Determine the [x, y] coordinate at the center of the cell enclosing the given text.  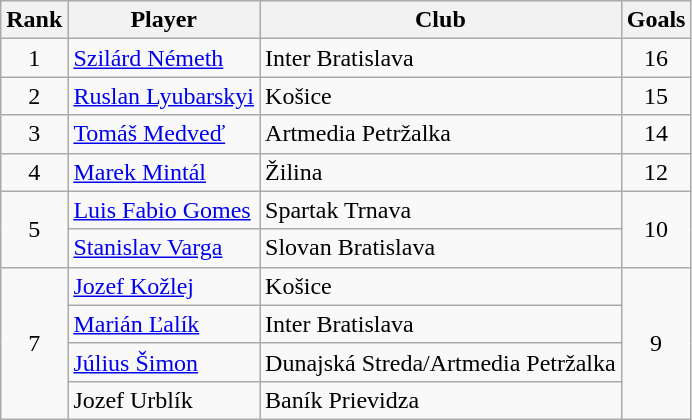
14 [656, 134]
4 [34, 172]
15 [656, 96]
Goals [656, 20]
Jozef Urblík [164, 400]
Artmedia Petržalka [441, 134]
9 [656, 343]
Szilárd Németh [164, 58]
1 [34, 58]
Stanislav Varga [164, 248]
10 [656, 229]
16 [656, 58]
Slovan Bratislava [441, 248]
Spartak Trnava [441, 210]
Baník Prievidza [441, 400]
Player [164, 20]
3 [34, 134]
7 [34, 343]
Ruslan Lyubarskyi [164, 96]
Club [441, 20]
Tomáš Medveď [164, 134]
12 [656, 172]
Marián Ľalík [164, 324]
Július Šimon [164, 362]
Luis Fabio Gomes [164, 210]
Žilina [441, 172]
Marek Mintál [164, 172]
Jozef Kožlej [164, 286]
2 [34, 96]
Dunajská Streda/Artmedia Petržalka [441, 362]
Rank [34, 20]
5 [34, 229]
